From the cell containing the given text, extract its center point as (X, Y) coordinate. 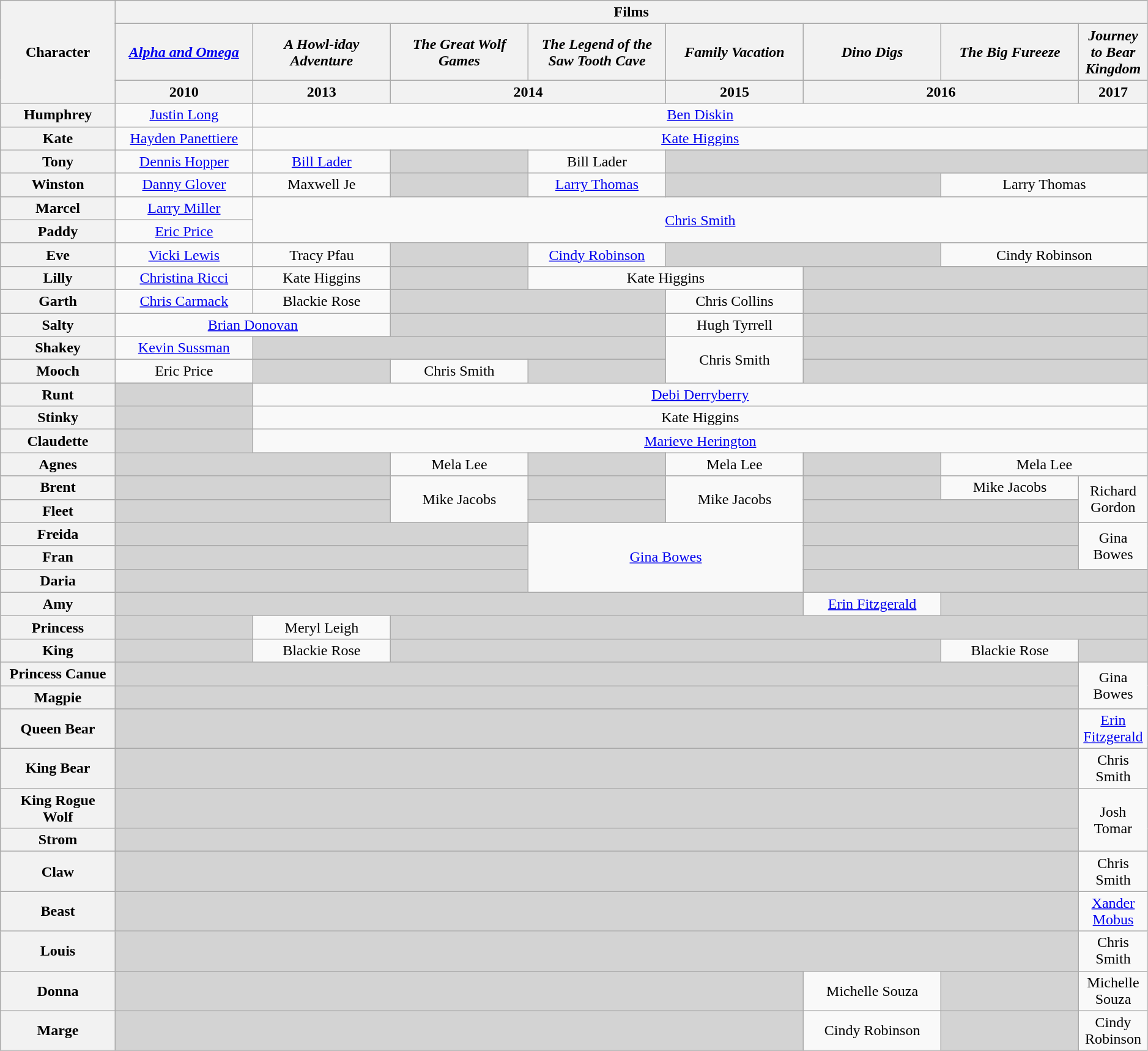
Strom (58, 840)
Fleet (58, 511)
2015 (734, 92)
Princess Canue (58, 674)
Alpha and Omega (183, 52)
Claw (58, 871)
Meryl Leigh (322, 627)
Winston (58, 185)
2013 (322, 92)
Justin Long (183, 115)
Christina Ricci (183, 278)
Princess (58, 627)
The Great Wolf Games (459, 52)
Debi Derryberry (700, 395)
Kate (58, 138)
A Howl-iday Adventure (322, 52)
Tony (58, 162)
Daria (58, 581)
Mooch (58, 371)
Queen Bear (58, 729)
Eve (58, 254)
Chris Carmack (183, 301)
Fran (58, 557)
Ben Diskin (700, 115)
Dino Digs (872, 52)
2016 (941, 92)
Salty (58, 325)
Amy (58, 604)
Louis (58, 951)
Richard Gordon (1113, 499)
Family Vacation (734, 52)
2014 (528, 92)
Dennis Hopper (183, 162)
Paddy (58, 231)
Agnes (58, 464)
Maxwell Je (322, 185)
Hayden Panettiere (183, 138)
The Legend of the Saw Tooth Cave (597, 52)
Beast (58, 912)
Marge (58, 1030)
Garth (58, 301)
Magpie (58, 697)
Brent (58, 488)
Marcel (58, 208)
King Bear (58, 768)
Character (58, 52)
Vicki Lewis (183, 254)
Kevin Sussman (183, 348)
King (58, 650)
Chris Collins (734, 301)
Claudette (58, 441)
Marieve Herington (700, 441)
Freida (58, 534)
Films (631, 12)
Runt (58, 395)
Xander Mobus (1113, 912)
2010 (183, 92)
Shakey (58, 348)
Larry Miller (183, 208)
Journey to Bear Kingdom (1113, 52)
Lilly (58, 278)
Danny Glover (183, 185)
King Rogue Wolf (58, 809)
Brian Donovan (253, 325)
Josh Tomar (1113, 820)
Donna (58, 991)
2017 (1113, 92)
Humphrey (58, 115)
Stinky (58, 418)
Tracy Pfau (322, 254)
The Big Fureeze (1010, 52)
Hugh Tyrrell (734, 325)
